Detect which cell encompasses the target text, then output its [x, y] center coordinate. 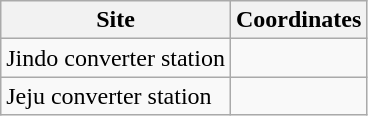
Jeju converter station [116, 96]
Jindo converter station [116, 58]
Site [116, 20]
Coordinates [298, 20]
